Pinpoint the cell where the given text exists, returning its [X, Y] midpoint coordinate. 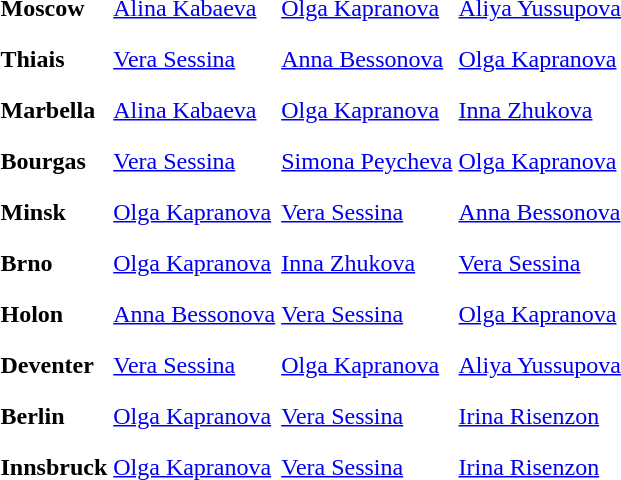
Inna Zhukova [367, 263]
Simona Peycheva [367, 161]
Alina Kabaeva [194, 110]
